Capture the cell that displays the provided text and extract its (X, Y) central coordinate. 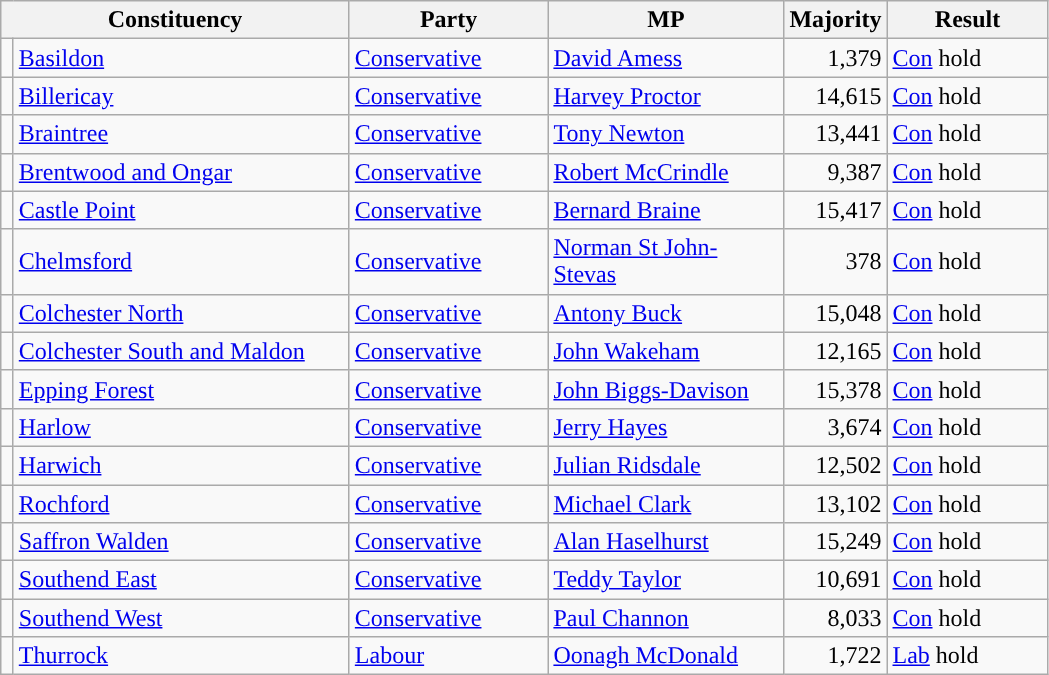
Billericay (181, 96)
15,249 (836, 542)
Harvey Proctor (666, 96)
John Wakeham (666, 351)
9,387 (836, 172)
15,378 (836, 389)
Brentwood and Ongar (181, 172)
Paul Channon (666, 618)
Colchester South and Maldon (181, 351)
13,441 (836, 134)
David Amess (666, 58)
Party (448, 20)
13,102 (836, 503)
Labour (448, 656)
Result (968, 20)
Majority (836, 20)
Harwich (181, 465)
10,691 (836, 580)
Rochford (181, 503)
Jerry Hayes (666, 427)
Teddy Taylor (666, 580)
8,033 (836, 618)
12,165 (836, 351)
Michael Clark (666, 503)
MP (666, 20)
Constituency (176, 20)
Southend East (181, 580)
Braintree (181, 134)
John Biggs-Davison (666, 389)
Bernard Braine (666, 210)
Colchester North (181, 313)
Tony Newton (666, 134)
14,615 (836, 96)
12,502 (836, 465)
Harlow (181, 427)
Chelmsford (181, 262)
Thurrock (181, 656)
1,379 (836, 58)
Basildon (181, 58)
Saffron Walden (181, 542)
1,722 (836, 656)
15,417 (836, 210)
3,674 (836, 427)
Southend West (181, 618)
Alan Haselhurst (666, 542)
15,048 (836, 313)
Antony Buck (666, 313)
Castle Point (181, 210)
Lab hold (968, 656)
Epping Forest (181, 389)
378 (836, 262)
Oonagh McDonald (666, 656)
Julian Ridsdale (666, 465)
Norman St John-Stevas (666, 262)
Robert McCrindle (666, 172)
